Search for the cell housing the specified text and yield its (x, y) center coordinate. 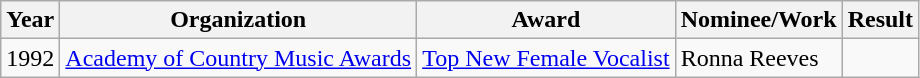
Ronna Reeves (758, 58)
Top New Female Vocalist (546, 58)
1992 (30, 58)
Year (30, 20)
Academy of Country Music Awards (238, 58)
Result (880, 20)
Award (546, 20)
Organization (238, 20)
Nominee/Work (758, 20)
